Detect which cell encompasses the target text, then output its [x, y] center coordinate. 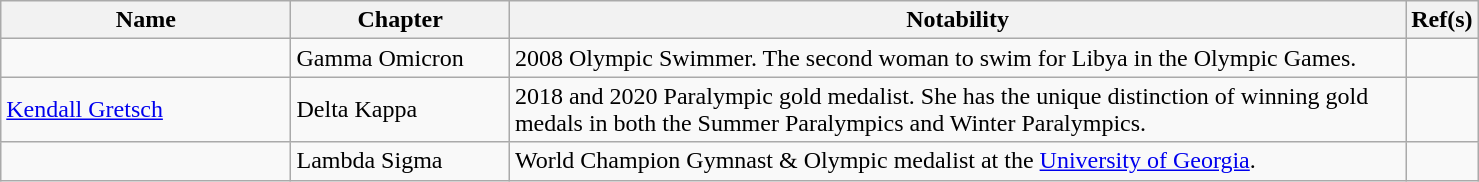
Kendall Gretsch [146, 110]
World Champion Gymnast & Olympic medalist at the University of Georgia. [957, 161]
2018 and 2020 Paralympic gold medalist. She has the unique distinction of winning gold medals in both the Summer Paralympics and Winter Paralympics. [957, 110]
Lambda Sigma [400, 161]
Name [146, 20]
Notability [957, 20]
Delta Kappa [400, 110]
Chapter [400, 20]
2008 Olympic Swimmer. The second woman to swim for Libya in the Olympic Games. [957, 58]
Gamma Omicron [400, 58]
Ref(s) [1442, 20]
